Locate the cell with the specified text and output its (x, y) center coordinate. 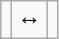
↔ (30, 20)
